Find where the given text appears and provide that cell's center as (x, y) coordinate. 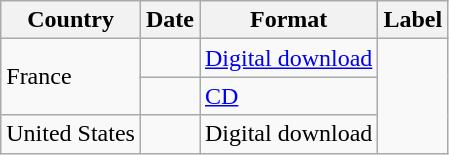
United States (71, 134)
Label (413, 20)
CD (289, 96)
Date (170, 20)
Country (71, 20)
France (71, 77)
Format (289, 20)
